Detect which cell encompasses the target text, then output its (X, Y) center coordinate. 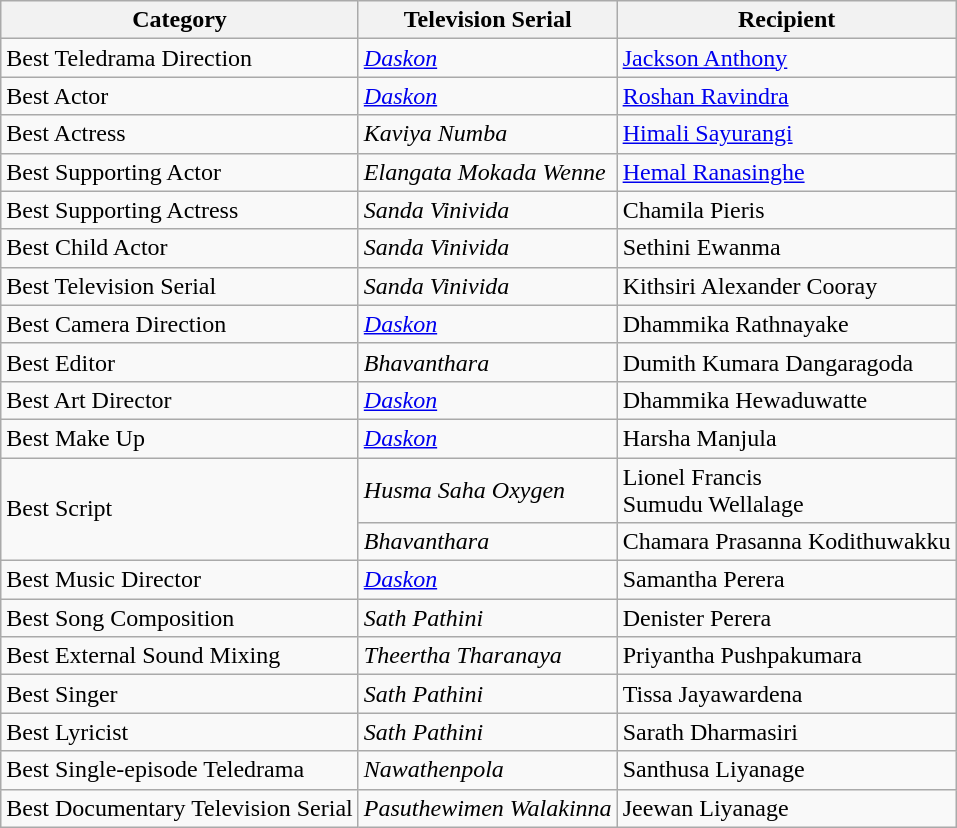
Best Actress (180, 134)
Tissa Jayawardena (786, 694)
Jackson Anthony (786, 58)
Jeewan Liyanage (786, 808)
Kithsiri Alexander Cooray (786, 286)
Chamila Pieris (786, 210)
Denister Perera (786, 618)
Best Script (180, 510)
Best Child Actor (180, 248)
Best Lyricist (180, 732)
Kaviya Numba (488, 134)
Best Television Serial (180, 286)
Best Singer (180, 694)
Best Editor (180, 362)
Best Single-episode Teledrama (180, 770)
Best Art Director (180, 400)
Elangata Mokada Wenne (488, 172)
Best Supporting Actress (180, 210)
Dhammika Rathnayake (786, 324)
Dhammika Hewaduwatte (786, 400)
Theertha Tharanaya (488, 656)
Television Serial (488, 20)
Recipient (786, 20)
Pasuthewimen Walakinna (488, 808)
Best Make Up (180, 438)
Sarath Dharmasiri (786, 732)
Harsha Manjula (786, 438)
Samantha Perera (786, 580)
Nawathenpola (488, 770)
Best Song Composition (180, 618)
Best External Sound Mixing (180, 656)
Chamara Prasanna Kodithuwakku (786, 542)
Hemal Ranasinghe (786, 172)
Best Music Director (180, 580)
Best Actor (180, 96)
Best Documentary Television Serial (180, 808)
Santhusa Liyanage (786, 770)
Himali Sayurangi (786, 134)
Roshan Ravindra (786, 96)
Priyantha Pushpakumara (786, 656)
Sethini Ewanma (786, 248)
Dumith Kumara Dangaragoda (786, 362)
Best Camera Direction (180, 324)
Category (180, 20)
Husma Saha Oxygen (488, 490)
Best Supporting Actor (180, 172)
Best Teledrama Direction (180, 58)
Lionel Francis Sumudu Wellalage (786, 490)
